Search for the cell housing the specified text and yield its (x, y) center coordinate. 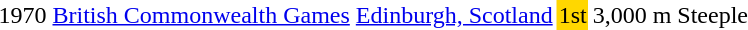
British Commonwealth Games (201, 15)
1st (572, 15)
Edinburgh, Scotland (454, 15)
